Search for the cell housing the specified text and yield its [x, y] center coordinate. 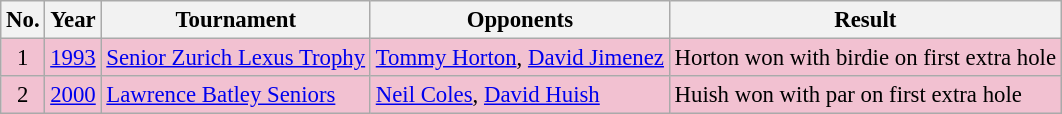
Horton won with birdie on first extra hole [865, 58]
No. [23, 20]
Neil Coles, David Huish [520, 95]
Huish won with par on first extra hole [865, 95]
Opponents [520, 20]
1 [23, 58]
Senior Zurich Lexus Trophy [236, 58]
2 [23, 95]
Lawrence Batley Seniors [236, 95]
1993 [73, 58]
Year [73, 20]
Tournament [236, 20]
Tommy Horton, David Jimenez [520, 58]
Result [865, 20]
2000 [73, 95]
